Locate the cell with the specified text and output its (X, Y) center coordinate. 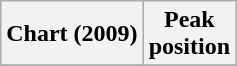
Chart (2009) (72, 34)
Peakposition (189, 34)
